Find where the given text appears and provide that cell's center as [X, Y] coordinate. 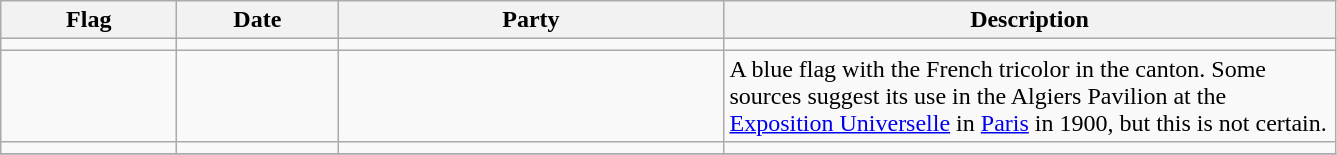
Description [1030, 20]
Flag [89, 20]
Party [531, 20]
Date [258, 20]
